Identify which cell holds the provided text, then report its (x, y) central coordinate. 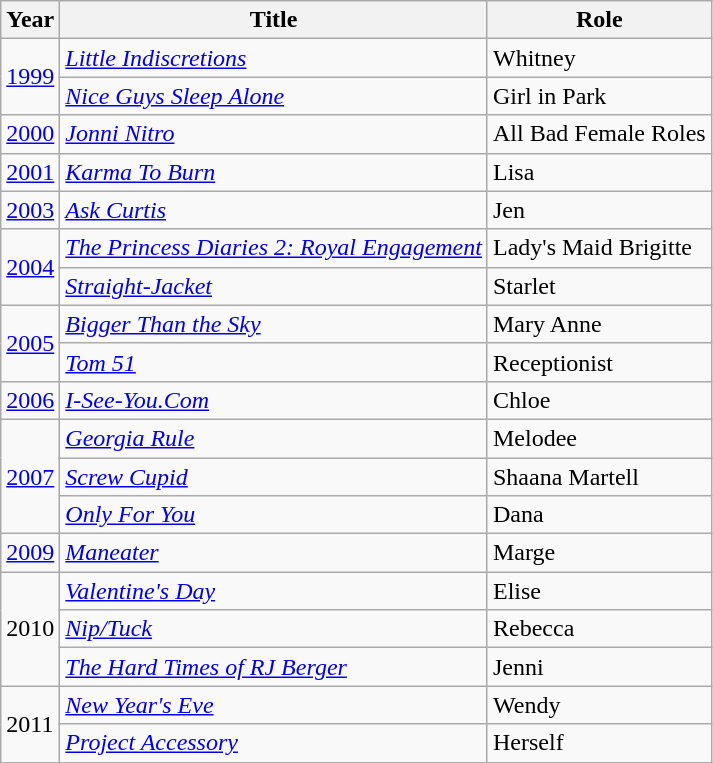
Melodee (599, 438)
2003 (30, 210)
Whitney (599, 58)
Jenni (599, 667)
Screw Cupid (274, 477)
Chloe (599, 400)
Tom 51 (274, 362)
New Year's Eve (274, 705)
Wendy (599, 705)
2007 (30, 476)
Marge (599, 553)
1999 (30, 77)
2000 (30, 134)
Project Accessory (274, 743)
Karma To Burn (274, 172)
Starlet (599, 286)
I-See-You.Com (274, 400)
Rebecca (599, 629)
2009 (30, 553)
All Bad Female Roles (599, 134)
Nip/Tuck (274, 629)
Receptionist (599, 362)
Herself (599, 743)
2010 (30, 629)
2006 (30, 400)
Mary Anne (599, 324)
Shaana Martell (599, 477)
Georgia Rule (274, 438)
Jonni Nitro (274, 134)
2001 (30, 172)
Maneater (274, 553)
2005 (30, 343)
Lisa (599, 172)
Elise (599, 591)
Girl in Park (599, 96)
Dana (599, 515)
Valentine's Day (274, 591)
Bigger Than the Sky (274, 324)
Only For You (274, 515)
2011 (30, 724)
Title (274, 20)
The Hard Times of RJ Berger (274, 667)
Straight-Jacket (274, 286)
Role (599, 20)
Ask Curtis (274, 210)
Jen (599, 210)
2004 (30, 267)
Year (30, 20)
The Princess Diaries 2: Royal Engagement (274, 248)
Nice Guys Sleep Alone (274, 96)
Little Indiscretions (274, 58)
Lady's Maid Brigitte (599, 248)
